Capture the cell that displays the provided text and extract its (X, Y) central coordinate. 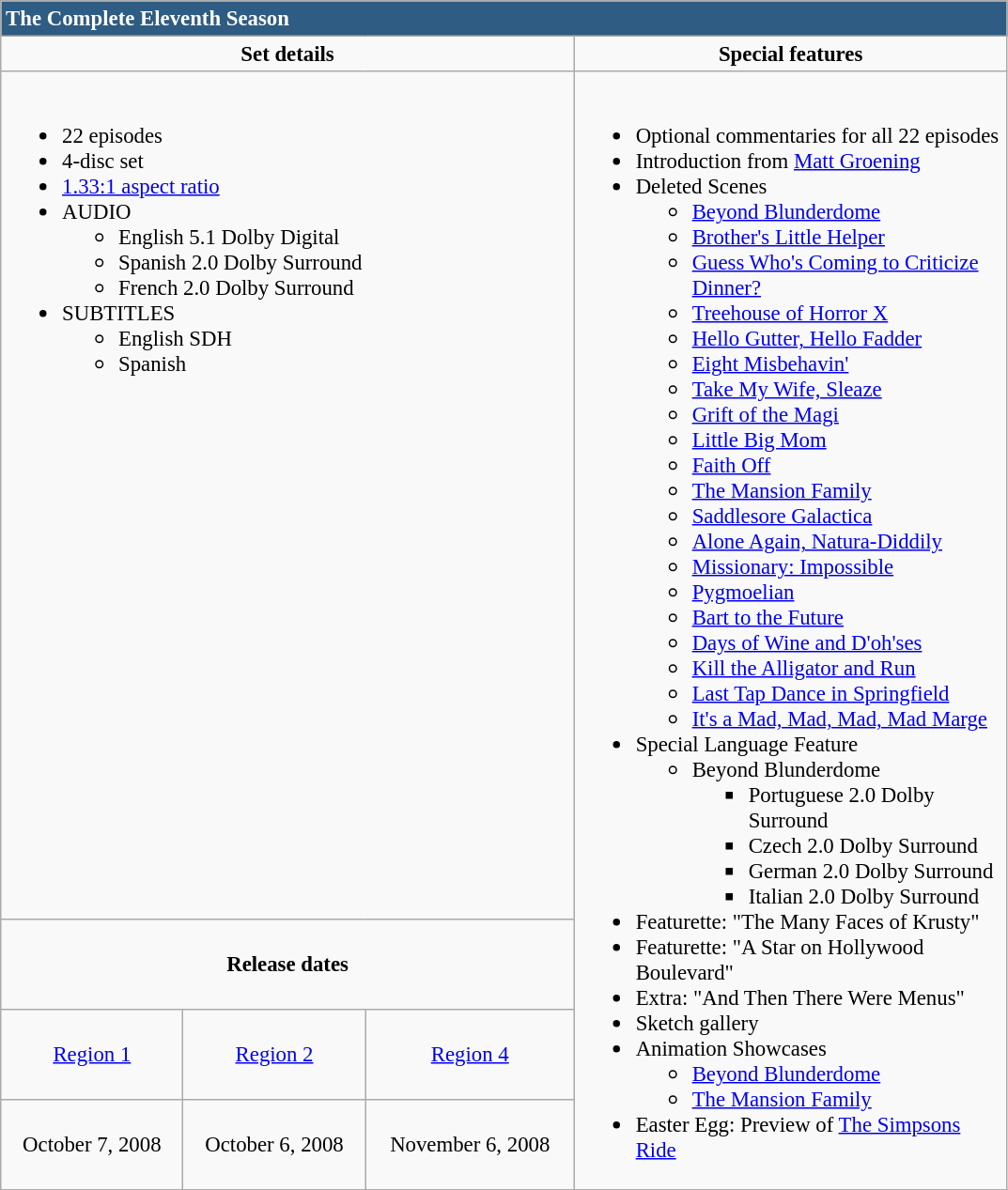
October 6, 2008 (274, 1144)
Set details (287, 54)
Release dates (287, 964)
Region 4 (470, 1054)
Special features (791, 54)
22 episodes4-disc set1.33:1 aspect ratioAUDIOEnglish 5.1 Dolby DigitalSpanish 2.0 Dolby SurroundFrench 2.0 Dolby SurroundSUBTITLESEnglish SDHSpanish (287, 495)
Region 1 (92, 1054)
Region 2 (274, 1054)
November 6, 2008 (470, 1144)
October 7, 2008 (92, 1144)
The Complete Eleventh Season (504, 19)
